Return the [x, y] coordinate for the center point of the cell that contains the specified text.  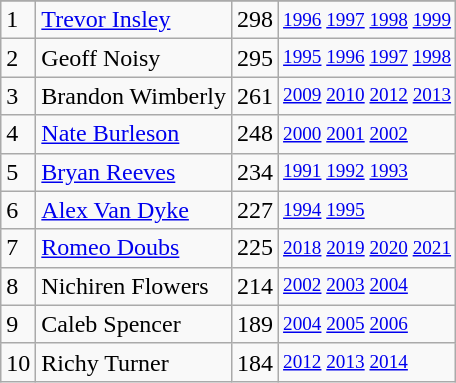
8 [18, 286]
2018 2019 2020 2021 [368, 248]
2004 2005 2006 [368, 324]
2000 2001 2002 [368, 134]
1995 1996 1997 1998 [368, 58]
2 [18, 58]
2012 2013 2014 [368, 362]
1 [18, 20]
9 [18, 324]
7 [18, 248]
2002 2003 2004 [368, 286]
248 [254, 134]
227 [254, 210]
1991 1992 1993 [368, 172]
1994 1995 [368, 210]
189 [254, 324]
Caleb Spencer [134, 324]
2009 2010 2012 2013 [368, 96]
Trevor Insley [134, 20]
4 [18, 134]
Richy Turner [134, 362]
261 [254, 96]
225 [254, 248]
234 [254, 172]
Nichiren Flowers [134, 286]
3 [18, 96]
298 [254, 20]
184 [254, 362]
Romeo Doubs [134, 248]
Nate Burleson [134, 134]
Alex Van Dyke [134, 210]
Geoff Noisy [134, 58]
Brandon Wimberly [134, 96]
5 [18, 172]
295 [254, 58]
1996 1997 1998 1999 [368, 20]
Bryan Reeves [134, 172]
214 [254, 286]
6 [18, 210]
10 [18, 362]
